Locate the cell with the specified text and output its (x, y) center coordinate. 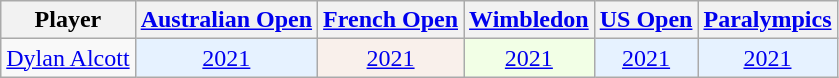
Player (68, 20)
US Open (646, 20)
Wimbledon (530, 20)
Paralympics (768, 20)
Australian Open (226, 20)
Dylan Alcott (68, 58)
French Open (391, 20)
